Determine the [x, y] coordinate at the center of the cell enclosing the given text.  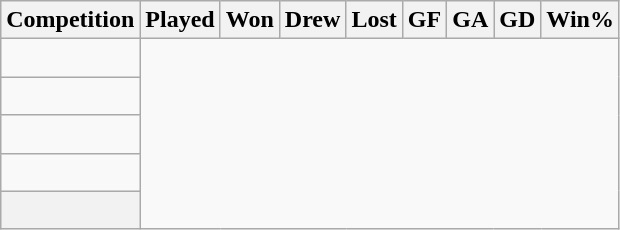
Drew [312, 20]
Won [250, 20]
Played [180, 20]
GA [470, 20]
Win% [580, 20]
GD [518, 20]
Lost [374, 20]
GF [424, 20]
Competition [70, 20]
